Find where the given text appears and provide that cell's center as (X, Y) coordinate. 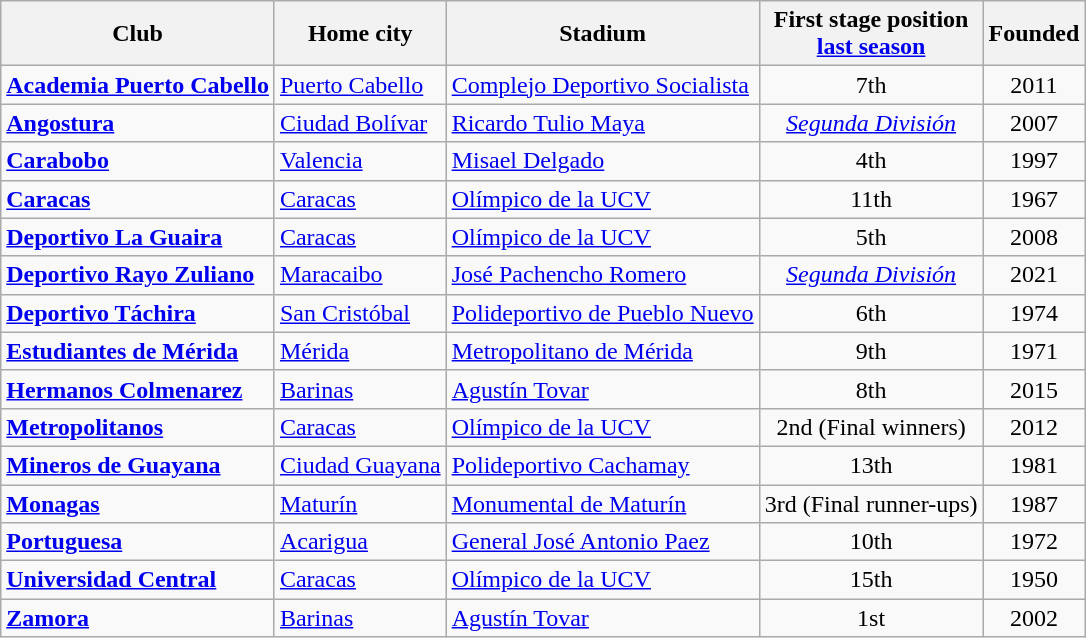
2012 (1034, 427)
Complejo Deportivo Socialista (602, 85)
1981 (1034, 465)
6th (871, 313)
2021 (1034, 275)
Mérida (360, 351)
Ciudad Guayana (360, 465)
San Cristóbal (360, 313)
1950 (1034, 580)
2015 (1034, 389)
Portuguesa (138, 542)
Valencia (360, 161)
1987 (1034, 503)
1997 (1034, 161)
13th (871, 465)
Ricardo Tulio Maya (602, 123)
Puerto Cabello (360, 85)
1st (871, 618)
José Pachencho Romero (602, 275)
2007 (1034, 123)
1971 (1034, 351)
2002 (1034, 618)
1967 (1034, 199)
Polideportivo Cachamay (602, 465)
Metropolitano de Mérida (602, 351)
3rd (Final runner-ups) (871, 503)
Carabobo (138, 161)
Misael Delgado (602, 161)
15th (871, 580)
General José Antonio Paez (602, 542)
Metropolitanos (138, 427)
Angostura (138, 123)
Academia Puerto Cabello (138, 85)
Club (138, 34)
Polideportivo de Pueblo Nuevo (602, 313)
Home city (360, 34)
1974 (1034, 313)
Mineros de Guayana (138, 465)
1972 (1034, 542)
Ciudad Bolívar (360, 123)
11th (871, 199)
4th (871, 161)
2008 (1034, 237)
5th (871, 237)
Maracaibo (360, 275)
8th (871, 389)
Acarigua (360, 542)
Hermanos Colmenarez (138, 389)
Deportivo Táchira (138, 313)
Zamora (138, 618)
Monagas (138, 503)
Monumental de Maturín (602, 503)
Deportivo Rayo Zuliano (138, 275)
9th (871, 351)
Deportivo La Guaira (138, 237)
Stadium (602, 34)
Maturín (360, 503)
First stage positionlast season (871, 34)
2nd (Final winners) (871, 427)
Founded (1034, 34)
Universidad Central (138, 580)
Estudiantes de Mérida (138, 351)
10th (871, 542)
7th (871, 85)
2011 (1034, 85)
